Extract the (x, y) coordinate from the center of the cell holding the provided text.  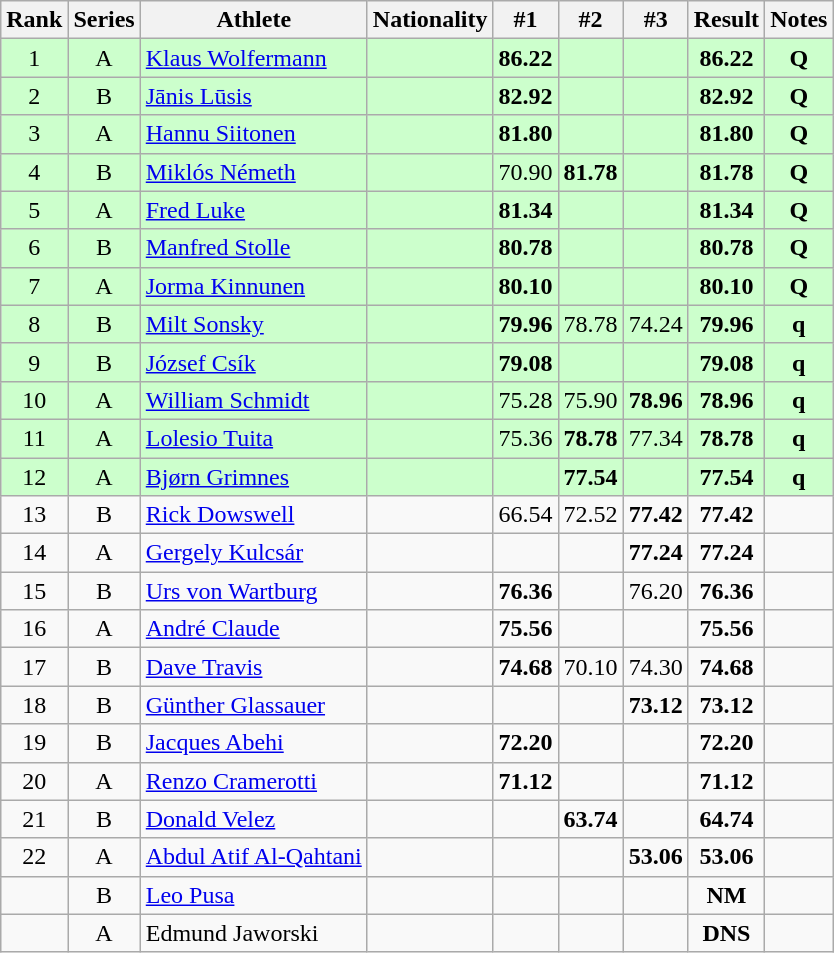
Donald Velez (254, 819)
Jorma Kinnunen (254, 286)
Gergely Kulcsár (254, 553)
66.54 (526, 515)
74.30 (656, 667)
Jacques Abehi (254, 743)
72.52 (590, 515)
Athlete (254, 20)
#1 (526, 20)
André Claude (254, 629)
4 (34, 172)
Rank (34, 20)
11 (34, 438)
DNS (726, 933)
70.90 (526, 172)
Hannu Siitonen (254, 134)
Lolesio Tuita (254, 438)
77.34 (656, 438)
20 (34, 781)
Edmund Jaworski (254, 933)
74.24 (656, 324)
Dave Travis (254, 667)
12 (34, 477)
Bjørn Grimnes (254, 477)
Miklós Németh (254, 172)
Nationality (430, 20)
14 (34, 553)
75.36 (526, 438)
17 (34, 667)
64.74 (726, 819)
Günther Glassauer (254, 705)
Urs von Wartburg (254, 591)
75.28 (526, 400)
Result (726, 20)
75.90 (590, 400)
Abdul Atif Al-Qahtani (254, 857)
Fred Luke (254, 210)
63.74 (590, 819)
Renzo Cramerotti (254, 781)
22 (34, 857)
10 (34, 400)
19 (34, 743)
#3 (656, 20)
8 (34, 324)
Manfred Stolle (254, 248)
Milt Sonsky (254, 324)
Klaus Wolfermann (254, 58)
76.20 (656, 591)
3 (34, 134)
7 (34, 286)
6 (34, 248)
2 (34, 96)
Rick Dowswell (254, 515)
18 (34, 705)
Leo Pusa (254, 895)
1 (34, 58)
9 (34, 362)
NM (726, 895)
16 (34, 629)
Notes (799, 20)
Jānis Lūsis (254, 96)
21 (34, 819)
70.10 (590, 667)
13 (34, 515)
József Csík (254, 362)
Series (104, 20)
William Schmidt (254, 400)
5 (34, 210)
15 (34, 591)
#2 (590, 20)
